Detect which cell encompasses the target text, then output its (X, Y) center coordinate. 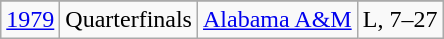
L, 7–27 (400, 20)
Alabama A&M (277, 20)
1979 (30, 20)
Quarterfinals (129, 20)
